From the cell containing the given text, extract its center point as (x, y) coordinate. 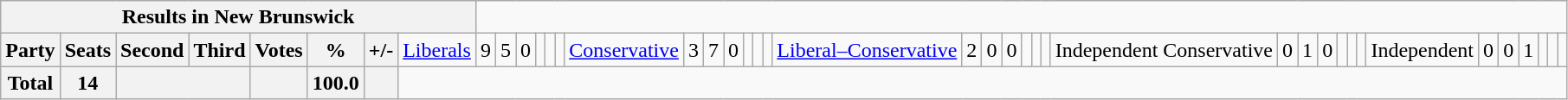
Independent (1423, 50)
100.0 (336, 83)
Votes (279, 50)
Second (152, 50)
14 (87, 83)
Seats (87, 50)
Independent Conservative (1164, 50)
Total (30, 83)
Party (30, 50)
Third (220, 50)
9 (485, 50)
5 (506, 50)
3 (693, 50)
Liberals (437, 50)
Liberal–Conservative (868, 50)
7 (713, 50)
+/- (381, 50)
Conservative (624, 50)
% (336, 50)
2 (971, 50)
Results in New Brunswick (239, 17)
